Output the [x, y] coordinate of the center of the cell containing the given text.  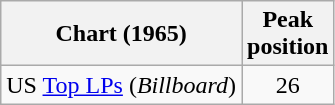
Chart (1965) [122, 34]
Peakposition [288, 34]
26 [288, 85]
US Top LPs (Billboard) [122, 85]
